Identify which cell holds the provided text, then report its [X, Y] central coordinate. 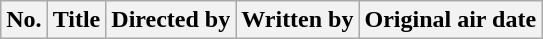
Directed by [171, 20]
No. [24, 20]
Title [76, 20]
Original air date [450, 20]
Written by [298, 20]
